Determine the [x, y] coordinate at the center of the cell enclosing the given text.  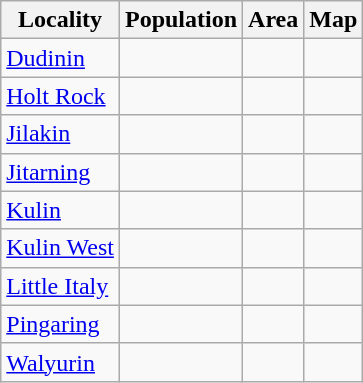
Kulin [60, 210]
Kulin West [60, 248]
Little Italy [60, 286]
Locality [60, 20]
Jitarning [60, 172]
Area [274, 20]
Pingaring [60, 324]
Jilakin [60, 134]
Map [334, 20]
Dudinin [60, 58]
Holt Rock [60, 96]
Population [180, 20]
Walyurin [60, 362]
